Provide the (x, y) coordinate of the cell's center where the given text is located.  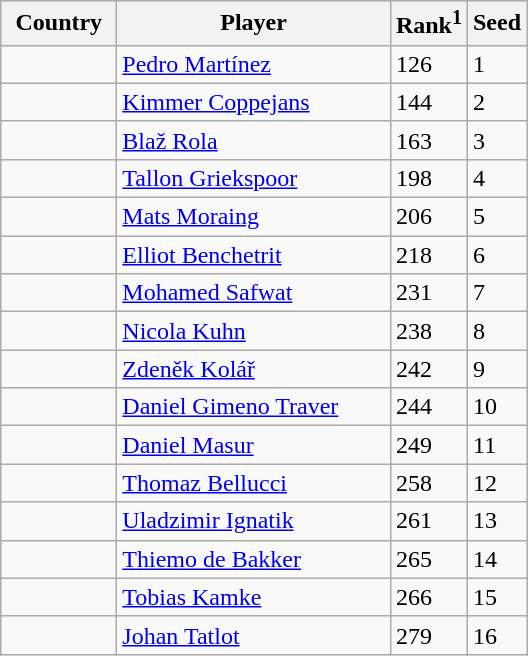
144 (428, 102)
11 (496, 445)
Player (254, 24)
5 (496, 217)
238 (428, 331)
4 (496, 178)
Mats Moraing (254, 217)
Elliot Benchetrit (254, 255)
6 (496, 255)
198 (428, 178)
Zdeněk Kolář (254, 369)
Pedro Martínez (254, 64)
10 (496, 407)
1 (496, 64)
Kimmer Coppejans (254, 102)
Johan Tatlot (254, 635)
261 (428, 521)
206 (428, 217)
244 (428, 407)
126 (428, 64)
Blaž Rola (254, 140)
Daniel Masur (254, 445)
Country (59, 24)
9 (496, 369)
Tobias Kamke (254, 597)
13 (496, 521)
Tallon Griekspoor (254, 178)
Thiemo de Bakker (254, 559)
163 (428, 140)
258 (428, 483)
14 (496, 559)
265 (428, 559)
Thomaz Bellucci (254, 483)
2 (496, 102)
8 (496, 331)
279 (428, 635)
Seed (496, 24)
7 (496, 293)
266 (428, 597)
218 (428, 255)
249 (428, 445)
15 (496, 597)
16 (496, 635)
Uladzimir Ignatik (254, 521)
Daniel Gimeno Traver (254, 407)
12 (496, 483)
Rank1 (428, 24)
Nicola Kuhn (254, 331)
231 (428, 293)
3 (496, 140)
Mohamed Safwat (254, 293)
242 (428, 369)
